Extract the [X, Y] coordinate from the center of the cell holding the provided text.  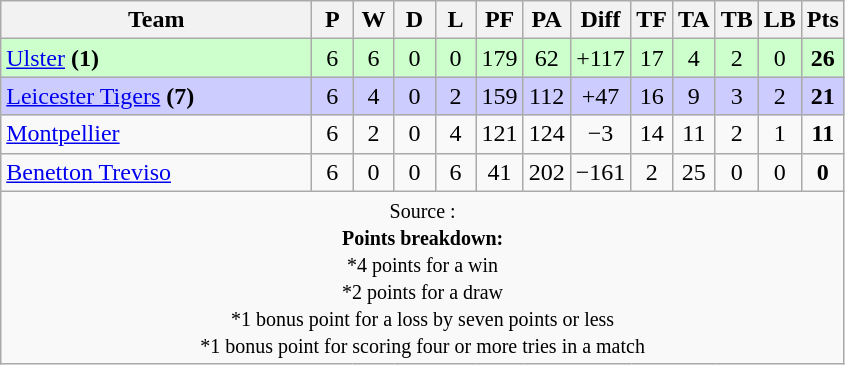
25 [694, 172]
Diff [600, 20]
41 [500, 172]
112 [546, 96]
PF [500, 20]
1 [780, 134]
16 [652, 96]
TF [652, 20]
L [456, 20]
202 [546, 172]
LB [780, 20]
62 [546, 58]
26 [822, 58]
Benetton Treviso [156, 172]
Pts [822, 20]
P [332, 20]
Montpellier [156, 134]
21 [822, 96]
PA [546, 20]
9 [694, 96]
Leicester Tigers (7) [156, 96]
14 [652, 134]
179 [500, 58]
Team [156, 20]
D [414, 20]
−3 [600, 134]
124 [546, 134]
TB [736, 20]
17 [652, 58]
+47 [600, 96]
−161 [600, 172]
159 [500, 96]
Ulster (1) [156, 58]
3 [736, 96]
W [374, 20]
121 [500, 134]
+117 [600, 58]
TA [694, 20]
